Capture the cell that displays the provided text and extract its (X, Y) central coordinate. 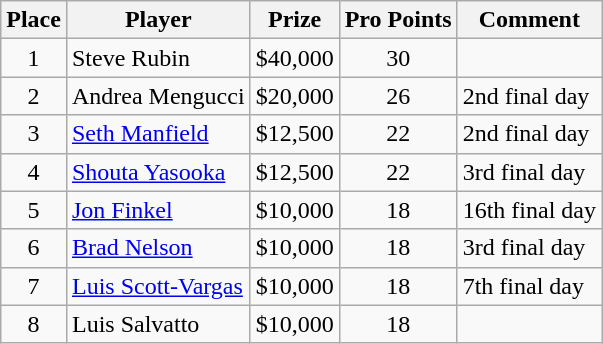
4 (34, 172)
30 (398, 58)
26 (398, 96)
5 (34, 210)
7 (34, 286)
Brad Nelson (158, 248)
Pro Points (398, 20)
16th final day (529, 210)
Shouta Yasooka (158, 172)
3 (34, 134)
Jon Finkel (158, 210)
$20,000 (294, 96)
Luis Scott-Vargas (158, 286)
Player (158, 20)
8 (34, 324)
Comment (529, 20)
Andrea Mengucci (158, 96)
Prize (294, 20)
1 (34, 58)
$40,000 (294, 58)
6 (34, 248)
Place (34, 20)
Steve Rubin (158, 58)
Seth Manfield (158, 134)
2 (34, 96)
Luis Salvatto (158, 324)
7th final day (529, 286)
